Extract the [x, y] coordinate from the center of the cell holding the provided text.  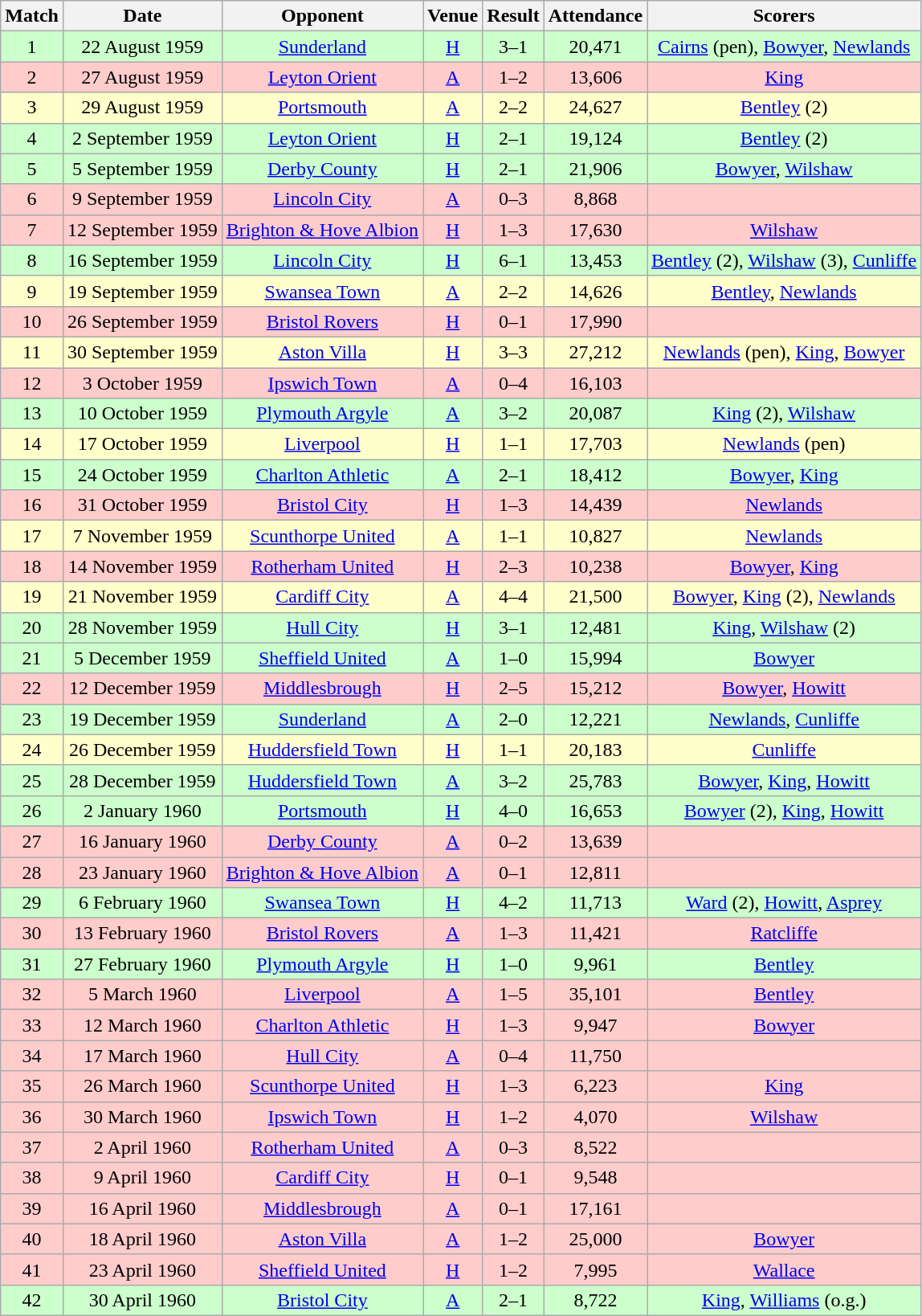
23 April 1960 [142, 1269]
21,500 [595, 597]
Newlands, Cunliffe [784, 719]
4,070 [595, 1117]
13,639 [595, 841]
8,522 [595, 1147]
3–3 [513, 352]
28 December 1959 [142, 780]
30 March 1960 [142, 1117]
21 November 1959 [142, 597]
20,183 [595, 750]
Bowyer (2), King, Howitt [784, 811]
32 [32, 995]
8 [32, 260]
12 March 1960 [142, 1025]
14,439 [595, 505]
Match [32, 16]
2–5 [513, 689]
27 [32, 841]
23 [32, 719]
19 September 1959 [142, 291]
11,421 [595, 934]
12 September 1959 [142, 230]
36 [32, 1117]
Bentley (2), Wilshaw (3), Cunliffe [784, 260]
17 March 1960 [142, 1056]
16 January 1960 [142, 841]
23 January 1960 [142, 872]
20,087 [595, 414]
King (2), Wilshaw [784, 414]
9 September 1959 [142, 199]
Scorers [784, 16]
2 April 1960 [142, 1147]
15,212 [595, 689]
Newlands (pen), King, Bowyer [784, 352]
2–0 [513, 719]
14 November 1959 [142, 566]
18 April 1960 [142, 1239]
11 [32, 352]
13 February 1960 [142, 934]
Bowyer, King, Howitt [784, 780]
5 [32, 169]
9 April 1960 [142, 1178]
Cunliffe [784, 750]
26 March 1960 [142, 1086]
28 [32, 872]
10 October 1959 [142, 414]
25,000 [595, 1239]
10,238 [595, 566]
19,124 [595, 138]
19 [32, 597]
35 [32, 1086]
12 [32, 383]
6,223 [595, 1086]
42 [32, 1300]
26 [32, 811]
9,947 [595, 1025]
1–5 [513, 995]
24 [32, 750]
21,906 [595, 169]
4–4 [513, 597]
41 [32, 1269]
35,101 [595, 995]
16 [32, 505]
Result [513, 16]
Bowyer, Wilshaw [784, 169]
6 February 1960 [142, 903]
39 [32, 1208]
11,750 [595, 1056]
30 September 1959 [142, 352]
Ward (2), Howitt, Asprey [784, 903]
16,103 [595, 383]
4–2 [513, 903]
4–0 [513, 811]
26 September 1959 [142, 321]
5 December 1959 [142, 658]
9,961 [595, 964]
Venue [453, 16]
14 [32, 444]
16,653 [595, 811]
9 [32, 291]
Cairns (pen), Bowyer, Newlands [784, 47]
12,221 [595, 719]
Date [142, 16]
12,811 [595, 872]
17,630 [595, 230]
31 October 1959 [142, 505]
33 [32, 1025]
31 [32, 964]
19 December 1959 [142, 719]
16 September 1959 [142, 260]
20,471 [595, 47]
25 [32, 780]
13,606 [595, 77]
28 November 1959 [142, 627]
Ratcliffe [784, 934]
2 January 1960 [142, 811]
16 April 1960 [142, 1208]
27 August 1959 [142, 77]
13 [32, 414]
17,990 [595, 321]
37 [32, 1147]
11,713 [595, 903]
7,995 [595, 1269]
38 [32, 1178]
Bowyer, Howitt [784, 689]
27,212 [595, 352]
Opponent [322, 16]
Bentley, Newlands [784, 291]
17 [32, 536]
22 [32, 689]
30 April 1960 [142, 1300]
Newlands (pen) [784, 444]
22 August 1959 [142, 47]
0–2 [513, 841]
2–3 [513, 566]
20 [32, 627]
3 [32, 108]
8,722 [595, 1300]
1 [32, 47]
15,994 [595, 658]
25,783 [595, 780]
21 [32, 658]
15 [32, 475]
8,868 [595, 199]
40 [32, 1239]
17,161 [595, 1208]
9,548 [595, 1178]
12,481 [595, 627]
12 December 1959 [142, 689]
29 August 1959 [142, 108]
2 September 1959 [142, 138]
29 [32, 903]
Attendance [595, 16]
5 March 1960 [142, 995]
6 [32, 199]
18,412 [595, 475]
24 October 1959 [142, 475]
7 [32, 230]
34 [32, 1056]
26 December 1959 [142, 750]
7 November 1959 [142, 536]
13,453 [595, 260]
Wallace [784, 1269]
5 September 1959 [142, 169]
17 October 1959 [142, 444]
30 [32, 934]
27 February 1960 [142, 964]
King, Wilshaw (2) [784, 627]
18 [32, 566]
6–1 [513, 260]
3 October 1959 [142, 383]
4 [32, 138]
2 [32, 77]
10 [32, 321]
10,827 [595, 536]
24,627 [595, 108]
17,703 [595, 444]
14,626 [595, 291]
Bowyer, King (2), Newlands [784, 597]
King, Williams (o.g.) [784, 1300]
